Identify which cell holds the provided text, then report its [X, Y] central coordinate. 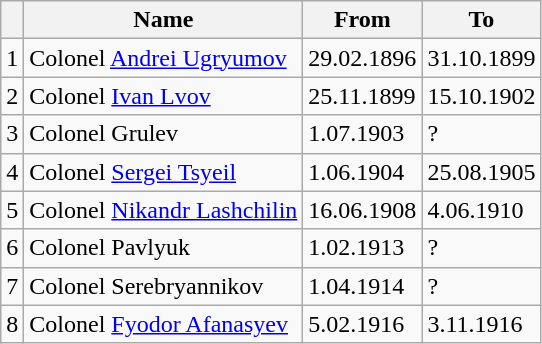
1.06.1904 [362, 172]
8 [12, 324]
7 [12, 286]
Colonel Grulev [164, 134]
Colonel Andrei Ugryumov [164, 58]
16.06.1908 [362, 210]
2 [12, 96]
From [362, 20]
Colonel Serebryannikov [164, 286]
Colonel Ivan Lvov [164, 96]
1 [12, 58]
4 [12, 172]
31.10.1899 [482, 58]
15.10.1902 [482, 96]
Colonel Fyodor Afanasyev [164, 324]
1.04.1914 [362, 286]
4.06.1910 [482, 210]
Colonel Sergei Tsyeil [164, 172]
1.07.1903 [362, 134]
Colonel Nikandr Lashchilin [164, 210]
Name [164, 20]
Colonel Pavlyuk [164, 248]
1.02.1913 [362, 248]
25.11.1899 [362, 96]
To [482, 20]
25.08.1905 [482, 172]
5.02.1916 [362, 324]
29.02.1896 [362, 58]
3.11.1916 [482, 324]
3 [12, 134]
5 [12, 210]
6 [12, 248]
